Scan for the cell matching the given text and deliver its [x, y] coordinate at center. 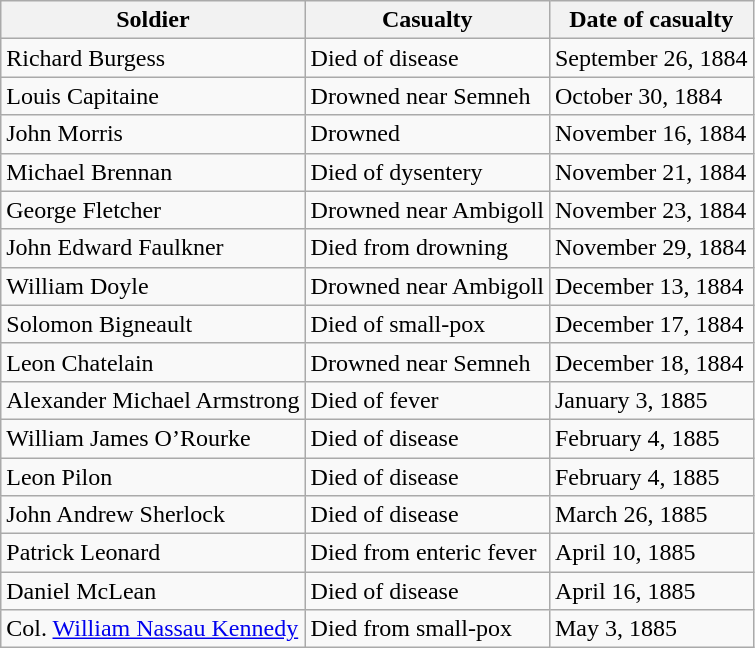
Casualty [427, 20]
April 10, 1885 [651, 553]
Died from enteric fever [427, 553]
Died from small-pox [427, 629]
Died of dysentery [427, 172]
Died from drowning [427, 248]
William James O’Rourke [153, 438]
John Edward Faulkner [153, 248]
Patrick Leonard [153, 553]
John Andrew Sherlock [153, 515]
Leon Pilon [153, 477]
December 17, 1884 [651, 324]
December 13, 1884 [651, 286]
April 16, 1885 [651, 591]
George Fletcher [153, 210]
Died of fever [427, 400]
November 23, 1884 [651, 210]
Louis Capitaine [153, 96]
Drowned [427, 134]
September 26, 1884 [651, 58]
Col. William Nassau Kennedy [153, 629]
Leon Chatelain [153, 362]
December 18, 1884 [651, 362]
Date of casualty [651, 20]
Solomon Bigneault [153, 324]
Richard Burgess [153, 58]
January 3, 1885 [651, 400]
November 16, 1884 [651, 134]
October 30, 1884 [651, 96]
March 26, 1885 [651, 515]
May 3, 1885 [651, 629]
Died of small-pox [427, 324]
Alexander Michael Armstrong [153, 400]
William Doyle [153, 286]
Soldier [153, 20]
November 21, 1884 [651, 172]
Michael Brennan [153, 172]
John Morris [153, 134]
November 29, 1884 [651, 248]
Daniel McLean [153, 591]
